Find where the given text appears and provide that cell's center as [X, Y] coordinate. 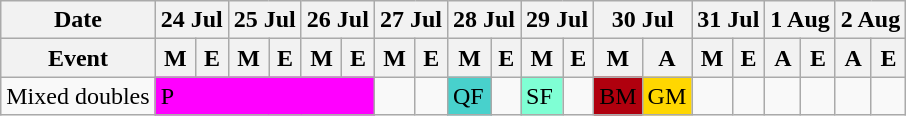
26 Jul [338, 20]
SF [542, 96]
P [264, 96]
QF [469, 96]
30 Jul [643, 20]
GM [667, 96]
BM [618, 96]
2 Aug [870, 20]
25 Jul [264, 20]
1 Aug [800, 20]
31 Jul [728, 20]
Date [78, 20]
27 Jul [410, 20]
24 Jul [192, 20]
Event [78, 58]
29 Jul [558, 20]
Mixed doubles [78, 96]
28 Jul [484, 20]
